Return the (x, y) coordinate for the center point of the cell that contains the specified text.  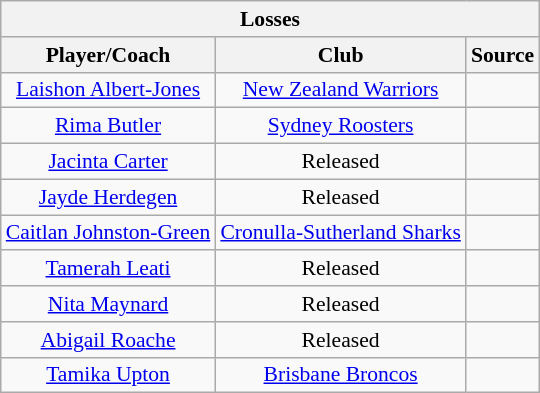
Club (340, 55)
Laishon Albert-Jones (108, 90)
Tamerah Leati (108, 269)
Brisbane Broncos (340, 375)
Source (502, 55)
Jayde Herdegen (108, 197)
Player/Coach (108, 55)
Nita Maynard (108, 304)
Losses (270, 19)
Abigail Roache (108, 340)
Tamika Upton (108, 375)
Cronulla-Sutherland Sharks (340, 233)
New Zealand Warriors (340, 90)
Sydney Roosters (340, 126)
Rima Butler (108, 126)
Jacinta Carter (108, 162)
Caitlan Johnston-Green (108, 233)
